For the text-containing cell, return its midpoint in (X, Y) coordinate format. 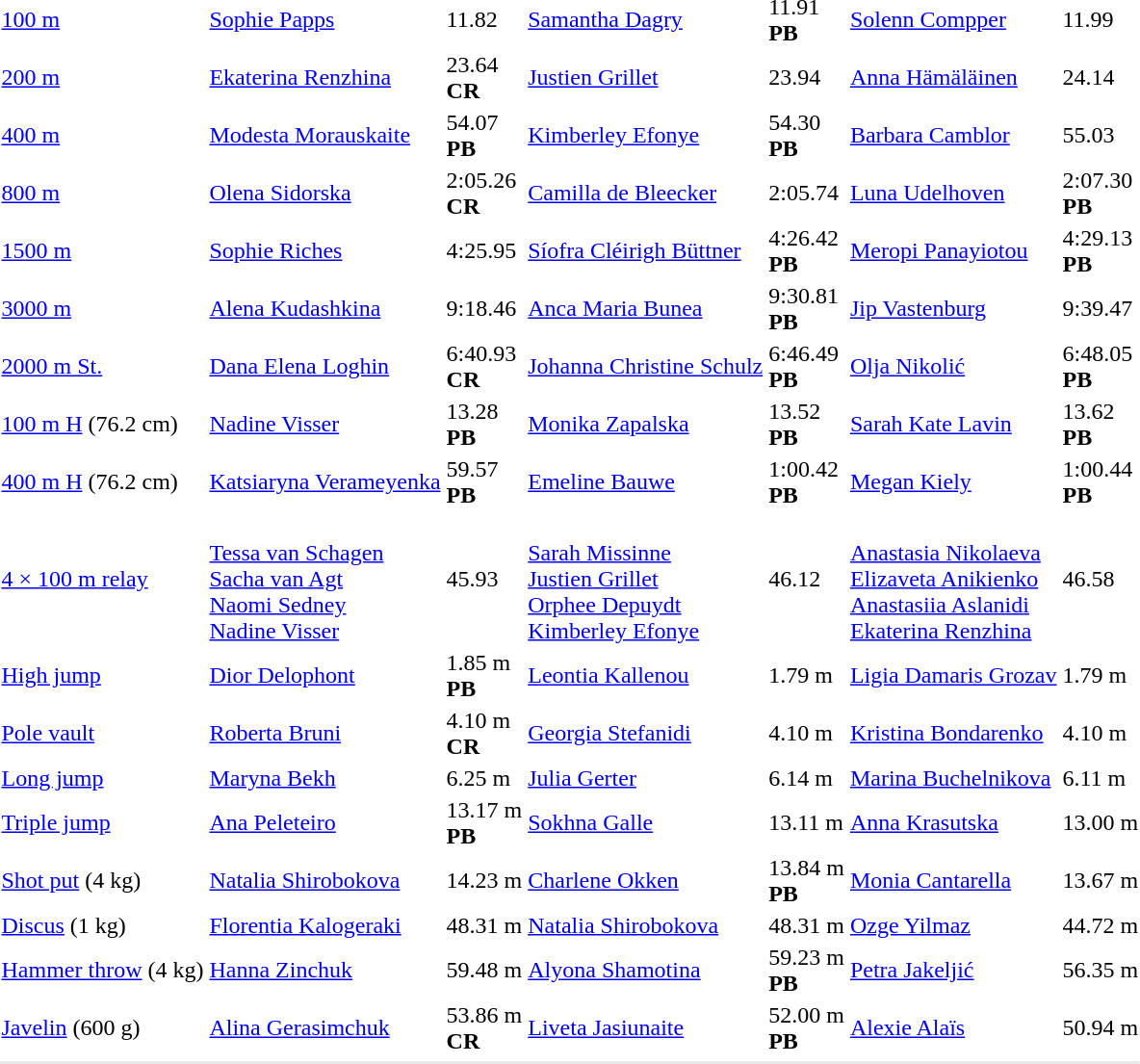
Nadine Visser (325, 424)
6:40.93 CR (484, 366)
6.14 m (807, 778)
23.64 CR (484, 77)
Roberta Bruni (325, 734)
Alexie Alaïs (953, 1028)
400 m H (76.2 cm) (102, 481)
50.94 m (1101, 1028)
200 m (102, 77)
Dior Delophont (325, 676)
Discus (1 kg) (102, 925)
Camilla de Bleecker (645, 193)
1.85 m PB (484, 676)
Maryna Bekh (325, 778)
Sarah Missinne Justien Grillet Orphee Depuydt Kimberley Efonye (645, 579)
6.25 m (484, 778)
Monika Zapalska (645, 424)
Liveta Jasiunaite (645, 1028)
9:30.81 PB (807, 308)
Tessa van Schagen Sacha van Agt Naomi Sedney Nadine Visser (325, 579)
2000 m St. (102, 366)
46.58 (1101, 579)
13.52 PB (807, 424)
59.23 m PB (807, 971)
Anastasia Nikolaeva Elizaveta Anikienko Anastasiia Aslanidi Ekaterina Renzhina (953, 579)
Megan Kiely (953, 481)
2:07.30 PB (1101, 193)
13.00 m (1101, 822)
54.07 PB (484, 135)
55.03 (1101, 135)
Ekaterina Renzhina (325, 77)
Leontia Kallenou (645, 676)
Katsiaryna Verameyenka (325, 481)
Pole vault (102, 734)
Anna Krasutska (953, 822)
High jump (102, 676)
Julia Gerter (645, 778)
45.93 (484, 579)
13.11 m (807, 822)
23.94 (807, 77)
1:00.44 PB (1101, 481)
Ana Peleteiro (325, 822)
Hanna Zinchuk (325, 971)
Sophie Riches (325, 250)
Johanna Christine Schulz (645, 366)
13.62 PB (1101, 424)
Olja Nikolić (953, 366)
Sokhna Galle (645, 822)
4.10 m CR (484, 734)
800 m (102, 193)
59.57 PB (484, 481)
Ozge Yilmaz (953, 925)
6.11 m (1101, 778)
3000 m (102, 308)
Florentia Kalogeraki (325, 925)
400 m (102, 135)
Dana Elena Loghin (325, 366)
54.30 PB (807, 135)
Hammer throw (4 kg) (102, 971)
Jip Vastenburg (953, 308)
1500 m (102, 250)
14.23 m (484, 880)
Alina Gerasimchuk (325, 1028)
Shot put (4 kg) (102, 880)
Síofra Cléirigh Büttner (645, 250)
Justien Grillet (645, 77)
Charlene Okken (645, 880)
24.14 (1101, 77)
56.35 m (1101, 971)
9:39.47 (1101, 308)
Kristina Bondarenko (953, 734)
44.72 m (1101, 925)
4:26.42 PB (807, 250)
Kimberley Efonye (645, 135)
6:48.05 PB (1101, 366)
Barbara Camblor (953, 135)
Olena Sidorska (325, 193)
Monia Cantarella (953, 880)
100 m H (76.2 cm) (102, 424)
13.28 PB (484, 424)
4 × 100 m relay (102, 579)
Emeline Bauwe (645, 481)
4:25.95 (484, 250)
59.48 m (484, 971)
Alyona Shamotina (645, 971)
1:00.42 PB (807, 481)
Anca Maria Bunea (645, 308)
13.67 m (1101, 880)
Luna Udelhoven (953, 193)
52.00 m PB (807, 1028)
Meropi Panayiotou (953, 250)
Triple jump (102, 822)
2:05.74 (807, 193)
6:46.49 PB (807, 366)
Long jump (102, 778)
Ligia Damaris Grozav (953, 676)
Marina Buchelnikova (953, 778)
4:29.13 PB (1101, 250)
13.17 m PB (484, 822)
Sarah Kate Lavin (953, 424)
2:05.26 CR (484, 193)
Alena Kudashkina (325, 308)
46.12 (807, 579)
Petra Jakeljić (953, 971)
Modesta Morauskaite (325, 135)
Anna Hämäläinen (953, 77)
13.84 m PB (807, 880)
Georgia Stefanidi (645, 734)
Javelin (600 g) (102, 1028)
53.86 m CR (484, 1028)
9:18.46 (484, 308)
